Locate the cell with the specified text and output its (x, y) center coordinate. 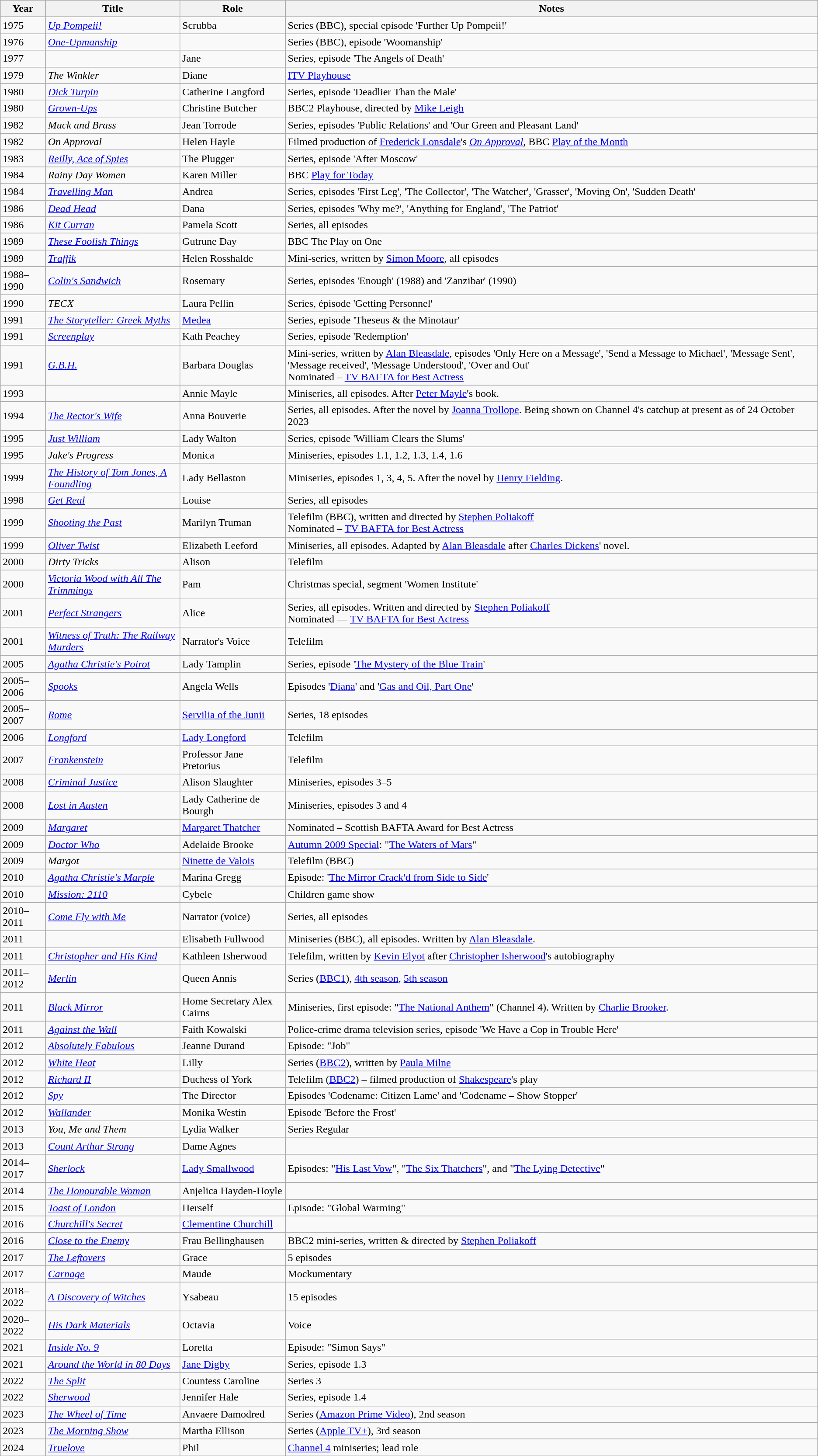
Telefilm, written by Kevin Elyot after Christopher Isherwood's autobiography (551, 956)
Narrator (voice) (232, 917)
1977 (23, 59)
Jane (232, 59)
The Wheel of Time (113, 1414)
Phil (232, 1447)
Around the World in 80 Days (113, 1364)
Series, episodes 'Enough' (1988) and 'Zanzibar' (1990) (551, 281)
The History of Tom Jones, A Foundling (113, 477)
Series, all episodes. Written and directed by Stephen PoliakoffNominated — TV BAFTA for Best Actress (551, 613)
Ysabeau (232, 1296)
Lilly (232, 1063)
Medea (232, 320)
Autumn 2009 Special: "The Waters of Mars" (551, 844)
BBC2 mini-series, written & directed by Stephen Poliakoff (551, 1241)
Monica (232, 455)
Herself (232, 1208)
Series, episode 1.3 (551, 1364)
On Approval (113, 142)
Miniseries, episodes 1.1, 1.2, 1.3, 1.4, 1.6 (551, 455)
Longford (113, 737)
Travelling Man (113, 191)
Margaret Thatcher (232, 827)
Episode: "Simon Says" (551, 1348)
Channel 4 miniseries; lead role (551, 1447)
Alison (232, 562)
2024 (23, 1447)
Alison Slaughter (232, 782)
Alice (232, 613)
Perfect Strangers (113, 613)
Notes (551, 9)
Sherwood (113, 1397)
Merlin (113, 978)
Karen Miller (232, 175)
Episode: 'The Mirror Crack'd from Side to Side' (551, 877)
Lady Catherine de Bourgh (232, 805)
Spy (113, 1096)
Monika Westin (232, 1112)
Home Secretary Alex Cairns (232, 1007)
Telefilm (BBC), written and directed by Stephen PoliakoffNominated – TV BAFTA for Best Actress (551, 523)
Close to the Enemy (113, 1241)
Marilyn Truman (232, 523)
Rome (113, 715)
Maude (232, 1274)
Diane (232, 75)
Kath Peachey (232, 337)
Christopher and His Kind (113, 956)
Filmed production of Frederick Lonsdale's On Approval, BBC Play of the Month (551, 142)
Series (BBC), special episode 'Further Up Pompeii!' (551, 25)
1988–1990 (23, 281)
Miniseries (BBC), all episodes. Written by Alan Bleasdale. (551, 939)
Title (113, 9)
1983 (23, 158)
Against the Wall (113, 1029)
The Plugger (232, 158)
Duchess of York (232, 1079)
Kit Curran (113, 225)
2007 (23, 760)
Andrea (232, 191)
Spooks (113, 686)
Series Regular (551, 1129)
Laura Pellin (232, 303)
Ninette de Valois (232, 861)
Series, episode 'Theseus & the Minotaur' (551, 320)
Lady Walton (232, 438)
Episode: "Global Warming" (551, 1208)
Lady Smallwood (232, 1168)
The Split (113, 1381)
BBC Play for Today (551, 175)
Jeanne Durand (232, 1046)
Series, episode 'Redemption' (551, 337)
His Dark Materials (113, 1325)
1979 (23, 75)
Series (Apple TV+), 3rd season (551, 1431)
The Winkler (113, 75)
1990 (23, 303)
Series, episodes 'Public Relations' and 'Our Green and Pleasant Land' (551, 125)
Dirty Tricks (113, 562)
Toast of London (113, 1208)
The Leftovers (113, 1258)
Role (232, 9)
2011–2012 (23, 978)
2005–2007 (23, 715)
The Rector's Wife (113, 416)
These Foolish Things (113, 242)
Episode: "Job" (551, 1046)
Series, épisode 'Getting Personnel' (551, 303)
Octavia (232, 1325)
Lady Bellaston (232, 477)
Professor Jane Pretorius (232, 760)
Carnage (113, 1274)
Series 3 (551, 1381)
Pam (232, 585)
Gutrune Day (232, 242)
BBC The Play on One (551, 242)
Lost in Austen (113, 805)
Voice (551, 1325)
Countess Caroline (232, 1381)
Colin's Sandwich (113, 281)
Catherine Langford (232, 92)
Episodes 'Diana' and 'Gas and Oil, Part One' (551, 686)
The Director (232, 1096)
ITV Playhouse (551, 75)
Year (23, 9)
2015 (23, 1208)
Telefilm (BBC2) – filmed production of Shakespeare's play (551, 1079)
Marina Gregg (232, 877)
1976 (23, 42)
Jennifer Hale (232, 1397)
Dead Head (113, 208)
White Heat (113, 1063)
Sherlock (113, 1168)
Grace (232, 1258)
Jean Torrode (232, 125)
Series, 18 episodes (551, 715)
Lady Tamplin (232, 664)
Anna Bouverie (232, 416)
Series, episode 'The Mystery of the Blue Train' (551, 664)
G.B.H. (113, 365)
Episode 'Before the Frost' (551, 1112)
Series, episode 'William Clears the Slums' (551, 438)
Count Arthur Strong (113, 1146)
Series, episode 1.4 (551, 1397)
Series, episode 'Deadlier Than the Male' (551, 92)
Anvaere Damodred (232, 1414)
Witness of Truth: The Railway Murders (113, 642)
Miniseries, episodes 3–5 (551, 782)
Miniseries, episodes 3 and 4 (551, 805)
Come Fly with Me (113, 917)
Muck and Brass (113, 125)
Christmas special, segment 'Women Institute' (551, 585)
Martha Ellison (232, 1431)
Mockumentary (551, 1274)
Absolutely Fabulous (113, 1046)
Helen Hayle (232, 142)
Elizabeth Leeford (232, 545)
Kathleen Isherwood (232, 956)
Servilia of the Junii (232, 715)
Margot (113, 861)
Jane Digby (232, 1364)
Agatha Christie's Poirot (113, 664)
Dick Turpin (113, 92)
Miniseries, all episodes. Adapted by Alan Bleasdale after Charles Dickens' novel. (551, 545)
Richard II (113, 1079)
Dana (232, 208)
Wallander (113, 1112)
Series (Amazon Prime Video), 2nd season (551, 1414)
Christine Butcher (232, 108)
Series (BBC), episode 'Woomanship' (551, 42)
Rainy Day Women (113, 175)
Adelaide Brooke (232, 844)
2014–2017 (23, 1168)
1994 (23, 416)
Churchill's Secret (113, 1224)
2005–2006 (23, 686)
Helen Rosshalde (232, 258)
Victoria Wood with All The Trimmings (113, 585)
2018–2022 (23, 1296)
Shooting the Past (113, 523)
Reilly, Ace of Spies (113, 158)
Police-crime drama television series, episode 'We Have a Cop in Trouble Here' (551, 1029)
Doctor Who (113, 844)
Get Real (113, 500)
5 episodes (551, 1258)
Narrator's Voice (232, 642)
Grown-Ups (113, 108)
Miniseries, all episodes. After Peter Mayle's book. (551, 393)
Anjelica Hayden-Hoyle (232, 1191)
Lady Longford (232, 737)
Just William (113, 438)
Series, all episodes. After the novel by Joanna Trollope. Being shown on Channel 4's catchup at present as of 24 October 2023 (551, 416)
Frankenstein (113, 760)
Up Pompeii! (113, 25)
Series, episode 'The Angels of Death' (551, 59)
Jake's Progress (113, 455)
Nominated – Scottish BAFTA Award for Best Actress (551, 827)
Black Mirror (113, 1007)
The Honourable Woman (113, 1191)
Screenplay (113, 337)
Loretta (232, 1348)
Barbara Douglas (232, 365)
Inside No. 9 (113, 1348)
Telefilm (BBC) (551, 861)
Series, episodes 'First Leg', 'The Collector', 'The Watcher', 'Grasser', 'Moving On', 'Sudden Death' (551, 191)
Dame Agnes (232, 1146)
Queen Annis (232, 978)
Agatha Christie's Marple (113, 877)
Series (BBC1), 4th season, 5th season (551, 978)
1993 (23, 393)
Elisabeth Fullwood (232, 939)
2014 (23, 1191)
2010–2011 (23, 917)
Episodes 'Codename: Citizen Lame' and 'Codename – Show Stopper' (551, 1096)
Criminal Justice (113, 782)
2020–2022 (23, 1325)
Children game show (551, 894)
Traffik (113, 258)
Series, episode 'After Moscow' (551, 158)
Clementine Churchill (232, 1224)
15 episodes (551, 1296)
One-Upmanship (113, 42)
2005 (23, 664)
TECX (113, 303)
Oliver Twist (113, 545)
Faith Kowalski (232, 1029)
Truelove (113, 1447)
Frau Bellinghausen (232, 1241)
Miniseries, first episode: "The National Anthem" (Channel 4). Written by Charlie Brooker. (551, 1007)
BBC2 Playhouse, directed by Mike Leigh (551, 108)
Mission: 2110 (113, 894)
Miniseries, episodes 1, 3, 4, 5. After the novel by Henry Fielding. (551, 477)
Annie Mayle (232, 393)
The Storyteller: Greek Myths (113, 320)
Scrubba (232, 25)
Louise (232, 500)
The Morning Show (113, 1431)
Lydia Walker (232, 1129)
2006 (23, 737)
Series, episodes 'Why me?', 'Anything for England', 'The Patriot' (551, 208)
Rosemary (232, 281)
1998 (23, 500)
A Discovery of Witches (113, 1296)
Angela Wells (232, 686)
1975 (23, 25)
You, Me and Them (113, 1129)
Pamela Scott (232, 225)
Mini-series, written by Simon Moore, all episodes (551, 258)
Episodes: "His Last Vow", "The Six Thatchers", and "The Lying Detective" (551, 1168)
Series (BBC2), written by Paula Milne (551, 1063)
Margaret (113, 827)
Cybele (232, 894)
